Output the (X, Y) coordinate of the center of the cell containing the given text.  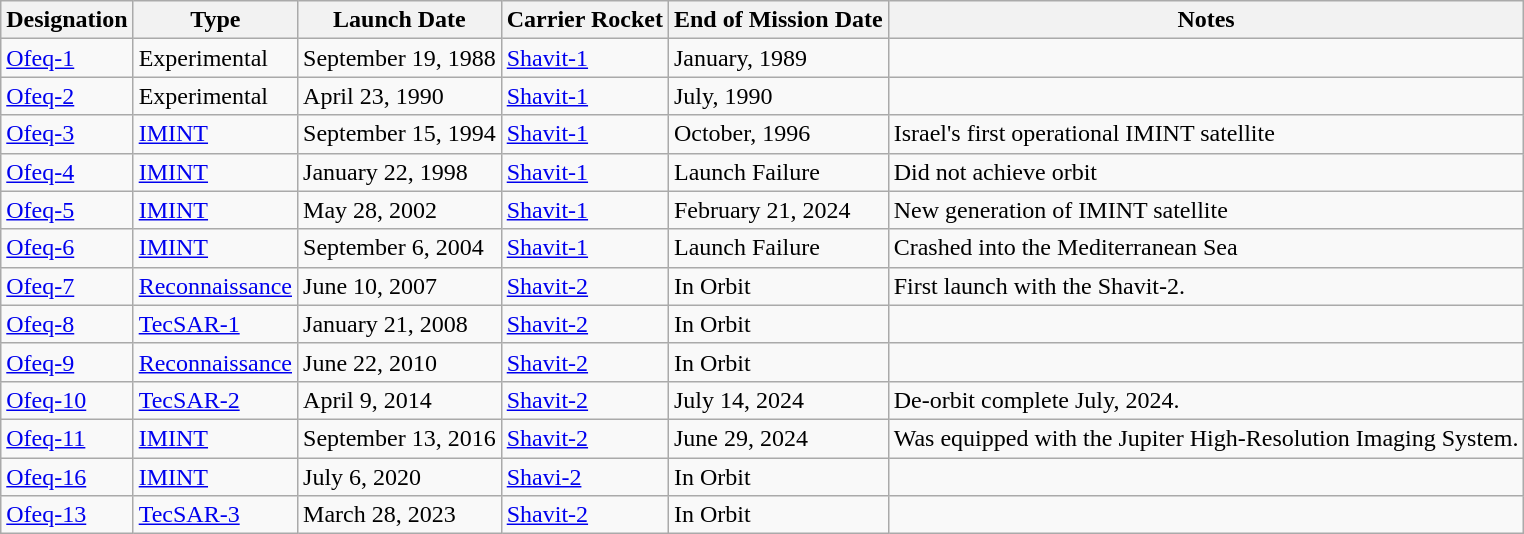
De-orbit complete July, 2024. (1206, 400)
Shavi-2 (584, 477)
Ofeq-6 (67, 248)
Carrier Rocket (584, 20)
Launch Date (400, 20)
July 6, 2020 (400, 477)
July 14, 2024 (778, 400)
Did not achieve orbit (1206, 172)
Ofeq-11 (67, 438)
Israel's first operational IMINT satellite (1206, 134)
April 9, 2014 (400, 400)
First launch with the Shavit-2. (1206, 286)
Ofeq-8 (67, 324)
February 21, 2024 (778, 210)
May 28, 2002 (400, 210)
Ofeq-2 (67, 96)
Notes (1206, 20)
Ofeq-13 (67, 515)
January 21, 2008 (400, 324)
June 10, 2007 (400, 286)
Crashed into the Mediterranean Sea (1206, 248)
September 19, 1988 (400, 58)
September 13, 2016 (400, 438)
TecSAR-1 (215, 324)
September 15, 1994 (400, 134)
TecSAR-2 (215, 400)
July, 1990 (778, 96)
New generation of IMINT satellite (1206, 210)
TecSAR-3 (215, 515)
January, 1989 (778, 58)
September 6, 2004 (400, 248)
June 29, 2024 (778, 438)
October, 1996 (778, 134)
Ofeq-9 (67, 362)
Ofeq-10 (67, 400)
Type (215, 20)
Ofeq-7 (67, 286)
Ofeq-16 (67, 477)
Ofeq-4 (67, 172)
Designation (67, 20)
Ofeq-5 (67, 210)
April 23, 1990 (400, 96)
Was equipped with the Jupiter High-Resolution Imaging System. (1206, 438)
Ofeq-3 (67, 134)
End of Mission Date (778, 20)
January 22, 1998 (400, 172)
June 22, 2010 (400, 362)
Ofeq-1 (67, 58)
March 28, 2023 (400, 515)
